Output the (x, y) coordinate of the center of the cell containing the given text.  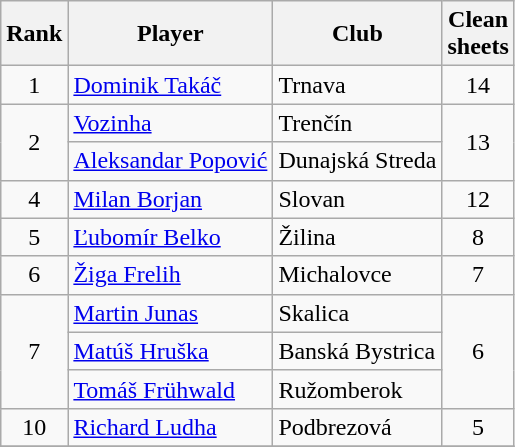
Milan Borjan (170, 199)
Matúš Hruška (170, 351)
Aleksandar Popović (170, 161)
Club (358, 34)
Skalica (358, 313)
Dunajská Streda (358, 161)
Slovan (358, 199)
13 (478, 142)
8 (478, 237)
10 (34, 427)
Player (170, 34)
Ružomberok (358, 389)
Banská Bystrica (358, 351)
Vozinha (170, 123)
Michalovce (358, 275)
Podbrezová (358, 427)
Dominik Takáč (170, 85)
1 (34, 85)
Rank (34, 34)
Ľubomír Belko (170, 237)
Richard Ludha (170, 427)
Trnava (358, 85)
12 (478, 199)
Cleansheets (478, 34)
2 (34, 142)
Trenčín (358, 123)
Martin Junas (170, 313)
Žiga Frelih (170, 275)
4 (34, 199)
Žilina (358, 237)
14 (478, 85)
Tomáš Frühwald (170, 389)
